For the text-containing cell, return its midpoint in (x, y) coordinate format. 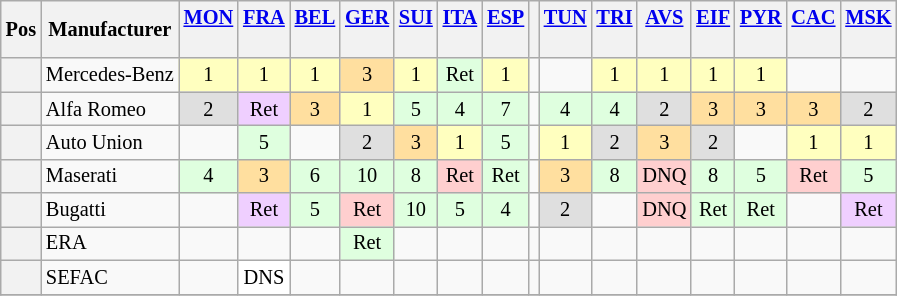
AVS (664, 29)
Maserati (110, 176)
MON (209, 29)
DNS (264, 277)
PYR (761, 29)
MSK (868, 29)
BEL (315, 29)
SUI (416, 29)
Pos (21, 29)
6 (315, 176)
SEFAC (110, 277)
Manufacturer (110, 29)
Auto Union (110, 142)
ITA (460, 29)
Mercedes-Benz (110, 75)
ERA (110, 243)
FRA (264, 29)
TRI (615, 29)
TUN (566, 29)
7 (506, 109)
ESP (506, 29)
EIF (713, 29)
Bugatti (110, 210)
Alfa Romeo (110, 109)
CAC (814, 29)
GER (367, 29)
